Locate the cell with the specified text and output its (x, y) center coordinate. 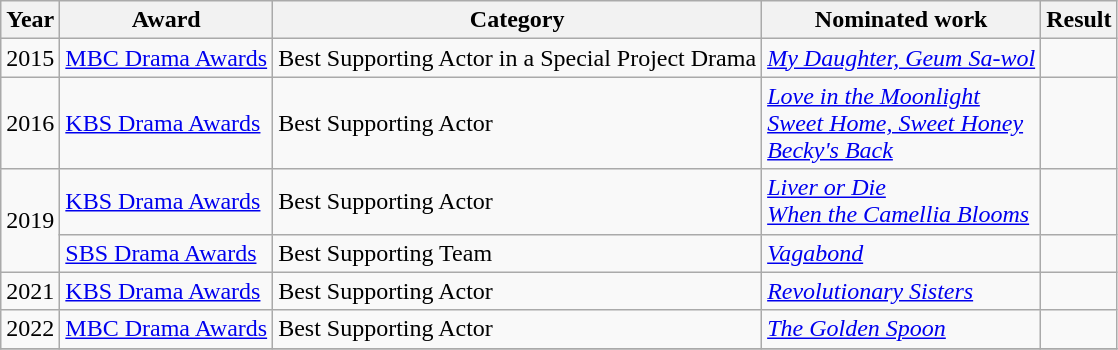
Year (30, 20)
2015 (30, 58)
The Golden Spoon (902, 329)
Award (166, 20)
2022 (30, 329)
My Daughter, Geum Sa-wol (902, 58)
Category (518, 20)
Love in the MoonlightSweet Home, Sweet HoneyBecky's Back (902, 123)
Revolutionary Sisters (902, 291)
Nominated work (902, 20)
2021 (30, 291)
Vagabond (902, 253)
Best Supporting Actor in a Special Project Drama (518, 58)
Result (1079, 20)
2019 (30, 220)
Best Supporting Team (518, 253)
Liver or DieWhen the Camellia Blooms (902, 202)
2016 (30, 123)
SBS Drama Awards (166, 253)
